From the cell containing the given text, extract its center point as [x, y] coordinate. 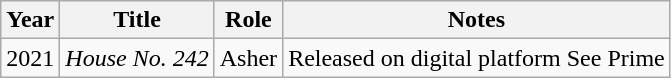
Asher [248, 58]
Year [30, 20]
Notes [477, 20]
Role [248, 20]
2021 [30, 58]
Title [137, 20]
Released on digital platform See Prime [477, 58]
House No. 242 [137, 58]
